Capture the cell that displays the provided text and extract its [x, y] central coordinate. 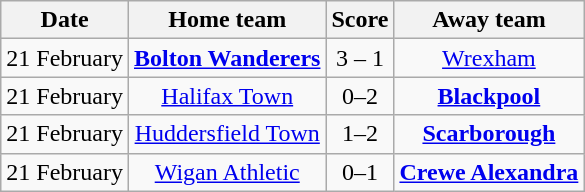
Bolton Wanderers [227, 58]
Score [360, 20]
Date [65, 20]
Wigan Athletic [227, 172]
Away team [489, 20]
Halifax Town [227, 96]
Scarborough [489, 134]
0–1 [360, 172]
Wrexham [489, 58]
Home team [227, 20]
Blackpool [489, 96]
1–2 [360, 134]
3 – 1 [360, 58]
Huddersfield Town [227, 134]
Crewe Alexandra [489, 172]
0–2 [360, 96]
